Extract the (x, y) coordinate from the center of the cell holding the provided text.  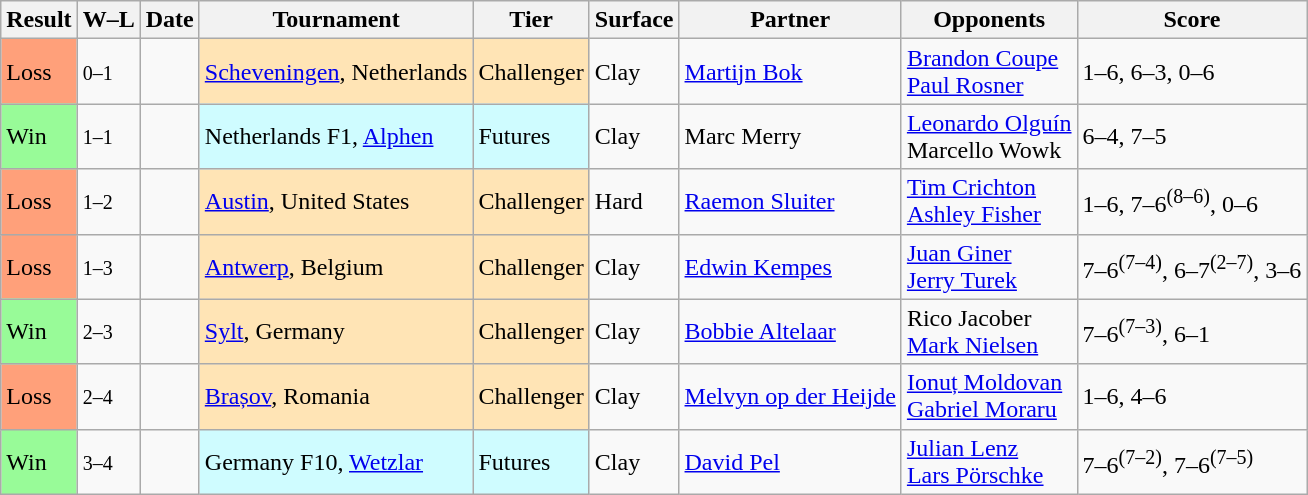
Martijn Bok (790, 72)
Austin, United States (336, 202)
3–4 (108, 462)
7–6(7–4), 6–7(2–7), 3–6 (1192, 266)
Partner (790, 20)
Ionuț Moldovan Gabriel Moraru (989, 396)
Brandon Coupe Paul Rosner (989, 72)
Surface (634, 20)
7–6(7–2), 7–6(7–5) (1192, 462)
Score (1192, 20)
Tournament (336, 20)
Rico Jacober Mark Nielsen (989, 332)
Germany F10, Wetzlar (336, 462)
0–1 (108, 72)
Leonardo Olguín Marcello Wowk (989, 136)
2–4 (108, 396)
Scheveningen, Netherlands (336, 72)
Juan Giner Jerry Turek (989, 266)
Brașov, Romania (336, 396)
7–6(7–3), 6–1 (1192, 332)
1–3 (108, 266)
1–6, 7–6(8–6), 0–6 (1192, 202)
Edwin Kempes (790, 266)
David Pel (790, 462)
6–4, 7–5 (1192, 136)
1–1 (108, 136)
Antwerp, Belgium (336, 266)
1–6, 4–6 (1192, 396)
Hard (634, 202)
Result (39, 20)
Tier (531, 20)
Marc Merry (790, 136)
Tim Crichton Ashley Fisher (989, 202)
Melvyn op der Heijde (790, 396)
Bobbie Altelaar (790, 332)
Date (170, 20)
Netherlands F1, Alphen (336, 136)
Opponents (989, 20)
Julian Lenz Lars Pörschke (989, 462)
1–2 (108, 202)
2–3 (108, 332)
1–6, 6–3, 0–6 (1192, 72)
Sylt, Germany (336, 332)
W–L (108, 20)
Raemon Sluiter (790, 202)
